For the text-containing cell, return its midpoint in [X, Y] coordinate format. 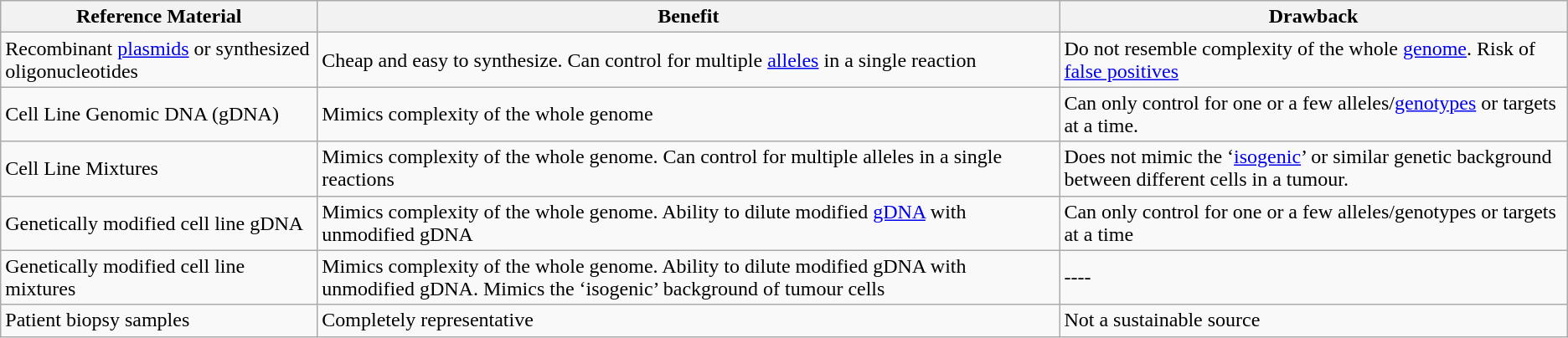
Cheap and easy to synthesize. Can control for multiple alleles in a single reaction [689, 60]
Cell Line Mixtures [159, 169]
Genetically modified cell line mixtures [159, 278]
Can only control for one or a few alleles/genotypes or targets at a time. [1313, 114]
Does not mimic the ‘isogenic’ or similar genetic background between different cells in a tumour. [1313, 169]
Mimics complexity of the whole genome. Ability to dilute modified gDNA with unmodified gDNA [689, 223]
Reference Material [159, 17]
Benefit [689, 17]
Do not resemble complexity of the whole genome. Risk of false positives [1313, 60]
Mimics complexity of the whole genome [689, 114]
Not a sustainable source [1313, 320]
Completely representative [689, 320]
Patient biopsy samples [159, 320]
Cell Line Genomic DNA (gDNA) [159, 114]
Genetically modified cell line gDNA [159, 223]
Mimics complexity of the whole genome. Ability to dilute modified gDNA with unmodified gDNA. Mimics the ‘isogenic’ background of tumour cells [689, 278]
Mimics complexity of the whole genome. Can control for multiple alleles in a single reactions [689, 169]
Recombinant plasmids or synthesized oligonucleotides [159, 60]
Can only control for one or a few alleles/genotypes or targets at a time [1313, 223]
---- [1313, 278]
Drawback [1313, 17]
